Provide the [x, y] coordinate of the cell's center where the given text is located.  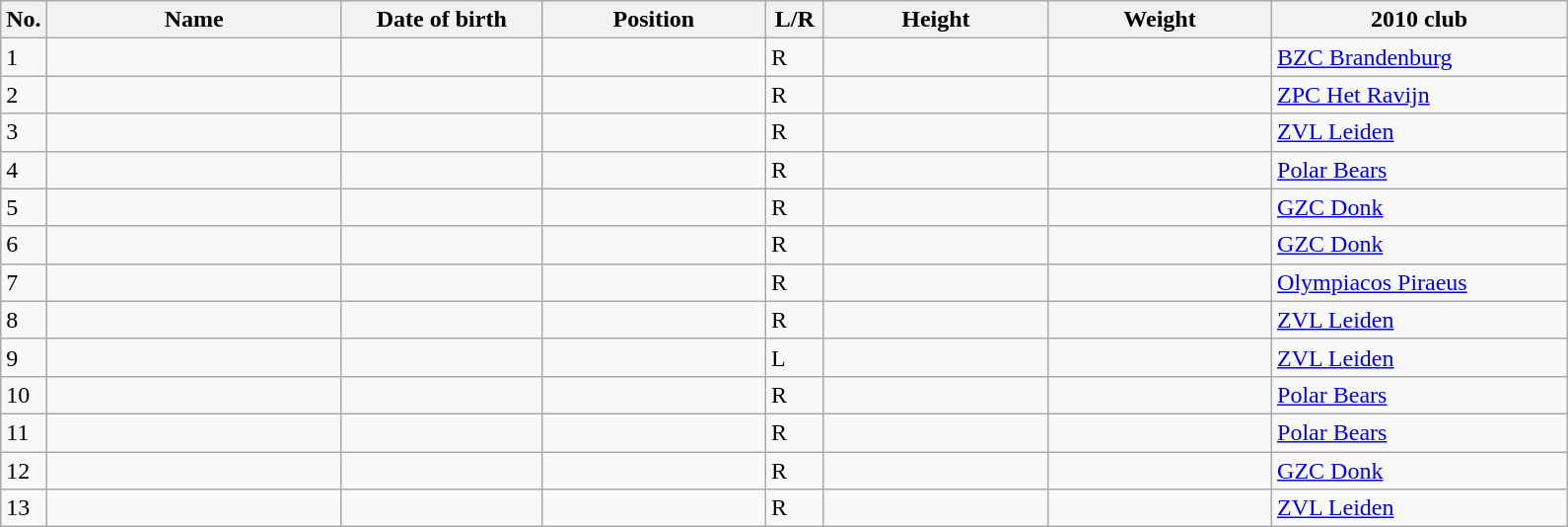
11 [24, 432]
13 [24, 508]
3 [24, 132]
8 [24, 320]
5 [24, 207]
Height [935, 20]
9 [24, 357]
Position [653, 20]
Name [193, 20]
Olympiacos Piraeus [1420, 282]
2010 club [1420, 20]
10 [24, 395]
ZPC Het Ravijn [1420, 95]
4 [24, 170]
2 [24, 95]
6 [24, 245]
12 [24, 471]
L/R [795, 20]
No. [24, 20]
L [795, 357]
Date of birth [442, 20]
BZC Brandenburg [1420, 57]
1 [24, 57]
7 [24, 282]
Weight [1160, 20]
